Scan for the cell matching the given text and deliver its [x, y] coordinate at center. 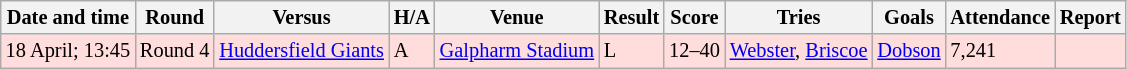
Huddersfield Giants [301, 51]
Round 4 [174, 51]
Round [174, 17]
Result [632, 17]
Versus [301, 17]
Goals [908, 17]
Report [1090, 17]
Tries [799, 17]
12–40 [694, 51]
Galpharm Stadium [517, 51]
Venue [517, 17]
Date and time [68, 17]
Score [694, 17]
Webster, Briscoe [799, 51]
Dobson [908, 51]
A [412, 51]
18 April; 13:45 [68, 51]
H/A [412, 17]
7,241 [1000, 51]
Attendance [1000, 17]
L [632, 51]
